Determine the (X, Y) coordinate at the center of the cell enclosing the given text.  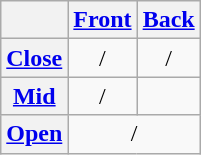
Mid (34, 96)
Open (34, 134)
Front (102, 20)
Back (168, 20)
Close (34, 58)
